From the cell containing the given text, extract its center point as [x, y] coordinate. 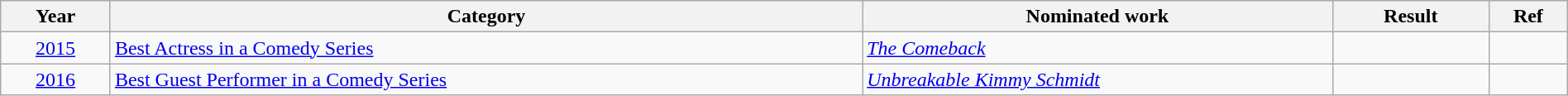
Best Actress in a Comedy Series [486, 48]
The Comeback [1097, 48]
Result [1411, 17]
2016 [56, 79]
2015 [56, 48]
Ref [1528, 17]
Unbreakable Kimmy Schmidt [1097, 79]
Nominated work [1097, 17]
Best Guest Performer in a Comedy Series [486, 79]
Year [56, 17]
Category [486, 17]
